Search for the cell housing the specified text and yield its [x, y] center coordinate. 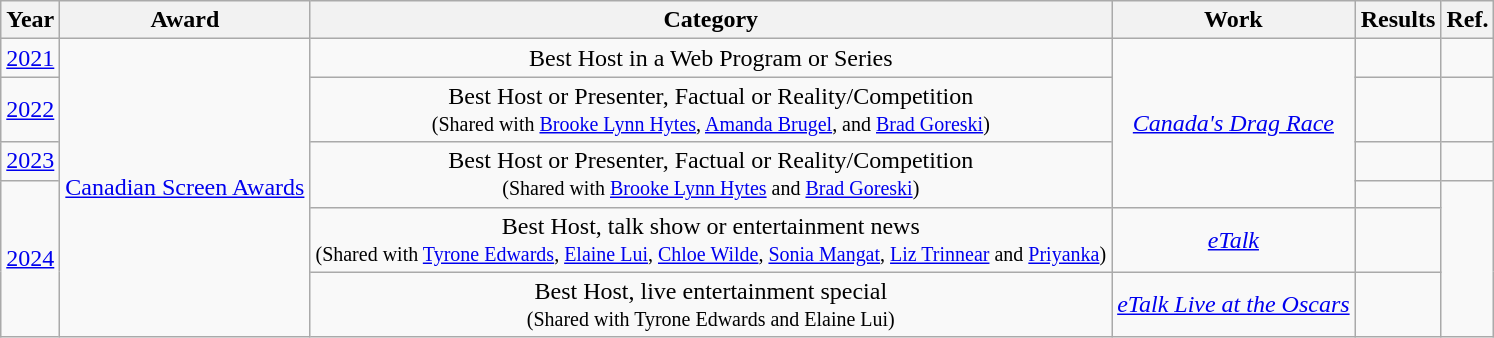
2024 [30, 258]
Canada's Drag Race [1234, 123]
Canadian Screen Awards [185, 188]
Category [711, 20]
Best Host in a Web Program or Series [711, 58]
eTalk [1234, 240]
2022 [30, 110]
Best Host or Presenter, Factual or Reality/Competition(Shared with Brooke Lynn Hytes and Brad Goreski) [711, 174]
Work [1234, 20]
Best Host or Presenter, Factual or Reality/Competition(Shared with Brooke Lynn Hytes, Amanda Brugel, and Brad Goreski) [711, 110]
Ref. [1468, 20]
2021 [30, 58]
2023 [30, 161]
eTalk Live at the Oscars [1234, 304]
Year [30, 20]
Results [1398, 20]
Best Host, live entertainment special(Shared with Tyrone Edwards and Elaine Lui) [711, 304]
Best Host, talk show or entertainment news(Shared with Tyrone Edwards, Elaine Lui, Chloe Wilde, Sonia Mangat, Liz Trinnear and Priyanka) [711, 240]
Award [185, 20]
